Identify which cell holds the provided text, then report its (x, y) central coordinate. 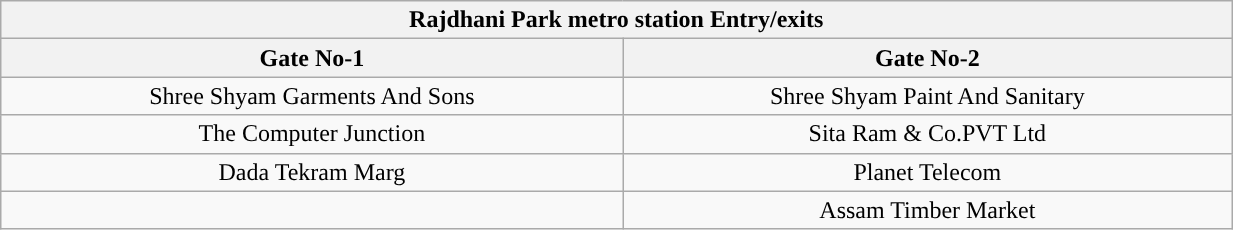
Rajdhani Park metro station Entry/exits (616, 20)
Assam Timber Market (928, 210)
Gate No-1 (312, 58)
The Computer Junction (312, 134)
Planet Telecom (928, 172)
Sita Ram & Co.PVT Ltd (928, 134)
Dada Tekram Marg (312, 172)
Shree Shyam Garments And Sons (312, 96)
Shree Shyam Paint And Sanitary (928, 96)
Gate No-2 (928, 58)
